Search for the cell housing the specified text and yield its [x, y] center coordinate. 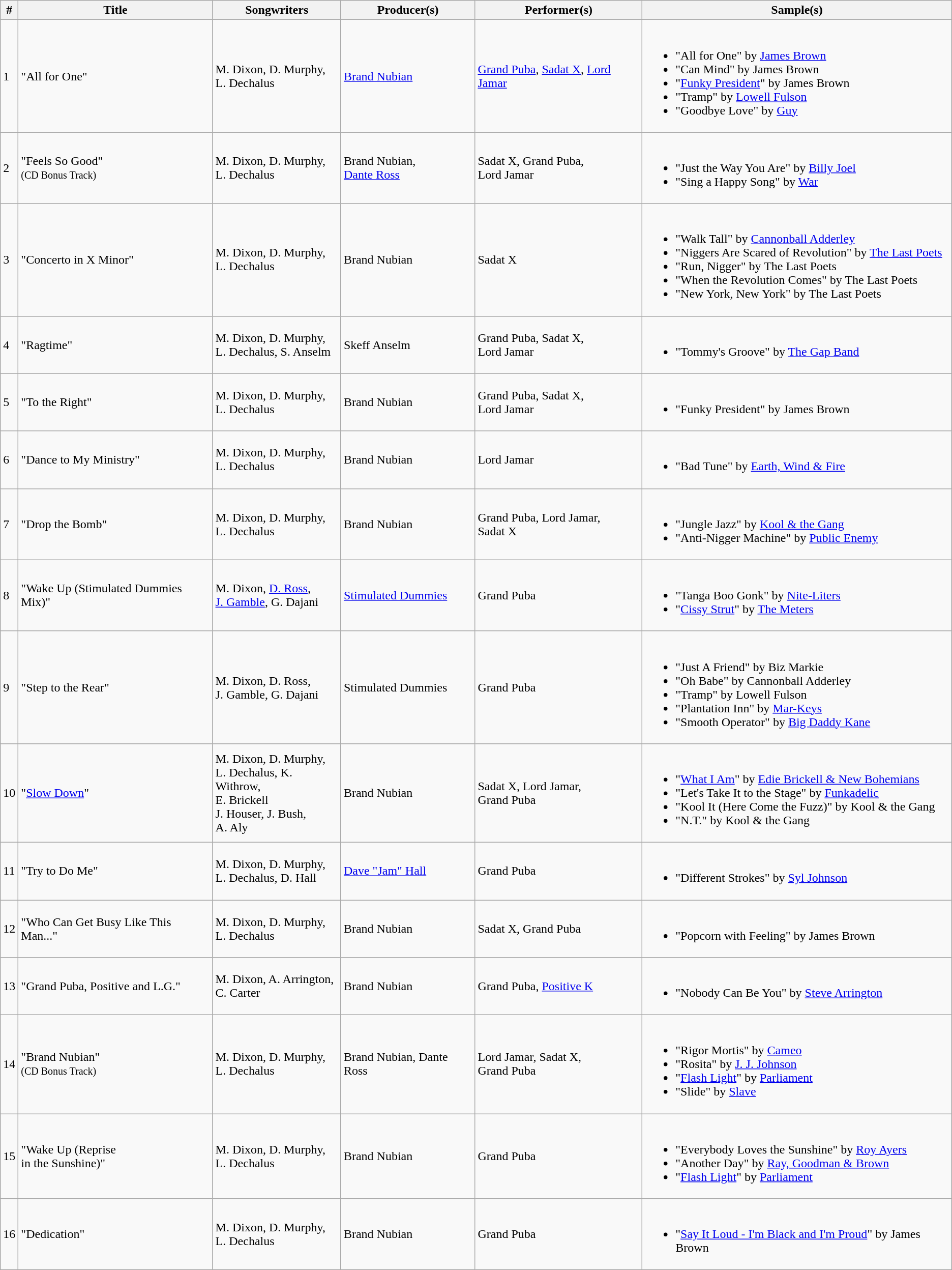
Performer(s) [558, 10]
5 [9, 402]
"Different Strokes" by Syl Johnson [797, 871]
Grand Puba, Lord Jamar,Sadat X [558, 524]
M. Dixon, D. Murphy,L. Dechalus, D. Hall [277, 871]
15 [9, 1156]
12 [9, 928]
Songwriters [277, 10]
"Funky President" by James Brown [797, 402]
Sadat X, Lord Jamar,Grand Puba [558, 793]
Sample(s) [797, 10]
"All for One" [115, 76]
"To the Right" [115, 402]
M. Dixon, D. Murphy,L. Dechalus, S. Anselm [277, 345]
"Wake Up (Reprisein the Sunshine)" [115, 1156]
Title [115, 10]
Sadat X [558, 259]
"Jungle Jazz" by Kool & the Gang"Anti-Nigger Machine" by Public Enemy [797, 524]
"Wake Up (Stimulated Dummies Mix)" [115, 595]
Brand Nubian,Dante Ross [408, 168]
Lord Jamar [558, 460]
10 [9, 793]
# [9, 10]
"All for One" by James Brown"Can Mind" by James Brown"Funky President" by James Brown"Tramp" by Lowell Fulson"Goodbye Love" by Guy [797, 76]
Brand Nubian, Dante Ross [408, 1064]
"Just the Way You Are" by Billy Joel"Sing a Happy Song" by War [797, 168]
4 [9, 345]
16 [9, 1234]
"Concerto in X Minor" [115, 259]
"Feels So Good"(CD Bonus Track) [115, 168]
Grand Puba, Positive K [558, 986]
"Just A Friend" by Biz Markie"Oh Babe" by Cannonball Adderley"Tramp" by Lowell Fulson"Plantation Inn" by Mar-Keys"Smooth Operator" by Big Daddy Kane [797, 687]
"Tommy's Groove" by The Gap Band [797, 345]
9 [9, 687]
11 [9, 871]
"Everybody Loves the Sunshine" by Roy Ayers"Another Day" by Ray, Goodman & Brown"Flash Light" by Parliament [797, 1156]
"Step to the Rear" [115, 687]
6 [9, 460]
"Drop the Bomb" [115, 524]
14 [9, 1064]
1 [9, 76]
"Brand Nubian"(CD Bonus Track) [115, 1064]
"Popcorn with Feeling" by James Brown [797, 928]
"Slow Down" [115, 793]
"Dance to My Ministry" [115, 460]
"Rigor Mortis" by Cameo"Rosita" by J. J. Johnson"Flash Light" by Parliament"Slide" by Slave [797, 1064]
7 [9, 524]
"Ragtime" [115, 345]
3 [9, 259]
M. Dixon, D. Murphy,L. Dechalus, K. Withrow,E. BrickellJ. Houser, J. Bush,A. Aly [277, 793]
Lord Jamar, Sadat X,Grand Puba [558, 1064]
"Who Can Get Busy Like This Man..." [115, 928]
Sadat X, Grand Puba [558, 928]
8 [9, 595]
Grand Puba, Sadat X, Lord Jamar [558, 76]
"Bad Tune" by Earth, Wind & Fire [797, 460]
2 [9, 168]
"Say It Loud - I'm Black and I'm Proud" by James Brown [797, 1234]
Sadat X, Grand Puba,Lord Jamar [558, 168]
"Try to Do Me" [115, 871]
"Nobody Can Be You" by Steve Arrington [797, 986]
Producer(s) [408, 10]
Dave "Jam" Hall [408, 871]
"Grand Puba, Positive and L.G." [115, 986]
"Tanga Boo Gonk" by Nite-Liters"Cissy Strut" by The Meters [797, 595]
M. Dixon, A. Arrington,C. Carter [277, 986]
"Dedication" [115, 1234]
13 [9, 986]
Skeff Anselm [408, 345]
